Return the (x, y) coordinate for the center point of the cell that contains the specified text.  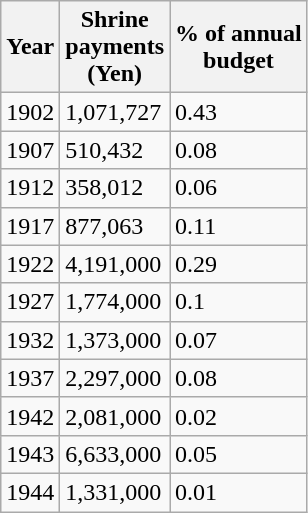
1912 (30, 188)
1944 (30, 492)
877,063 (115, 226)
1,331,000 (115, 492)
0.1 (239, 302)
0.01 (239, 492)
1,774,000 (115, 302)
1902 (30, 112)
% of annualbudget (239, 47)
2,297,000 (115, 378)
0.29 (239, 264)
1937 (30, 378)
1,373,000 (115, 340)
0.43 (239, 112)
1907 (30, 150)
1927 (30, 302)
0.11 (239, 226)
358,012 (115, 188)
1922 (30, 264)
2,081,000 (115, 416)
0.06 (239, 188)
510,432 (115, 150)
Shrinepayments(Yen) (115, 47)
0.07 (239, 340)
6,633,000 (115, 454)
1932 (30, 340)
0.02 (239, 416)
4,191,000 (115, 264)
Year (30, 47)
0.05 (239, 454)
1917 (30, 226)
1943 (30, 454)
1,071,727 (115, 112)
1942 (30, 416)
